Scan for the cell matching the given text and deliver its [X, Y] coordinate at center. 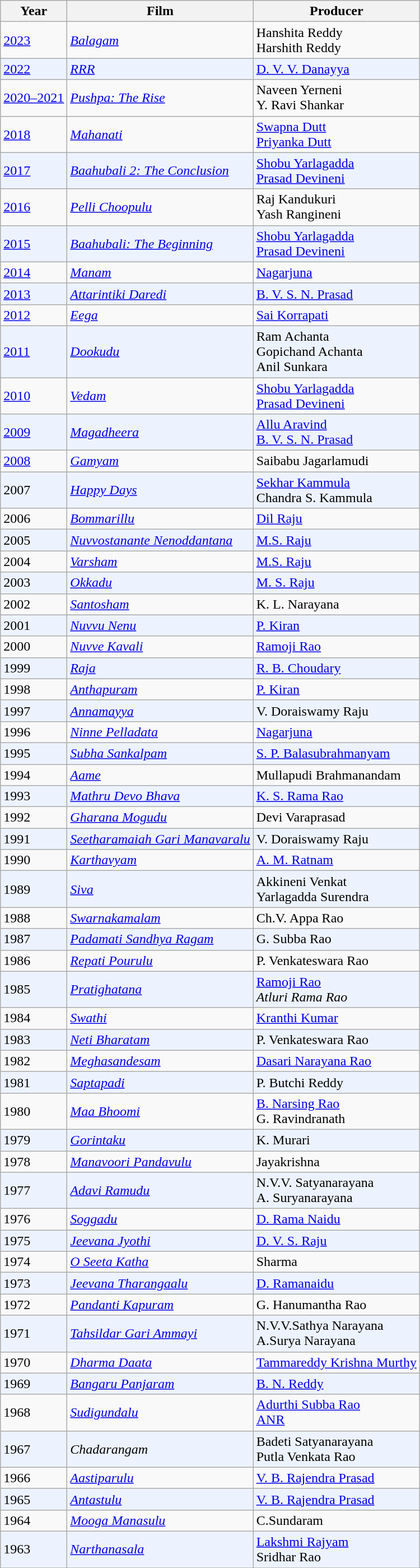
K. L. Narayana [336, 604]
1969 [34, 1384]
Manam [160, 272]
2010 [34, 396]
Aame [160, 775]
Tammareddy Krishna Murthy [336, 1362]
Okkadu [160, 583]
B. N. Reddy [336, 1384]
1982 [34, 1061]
1963 [34, 1549]
Dookudu [160, 351]
1981 [34, 1082]
Shobu Yarlagadda Prasad Devineni [336, 396]
Akkineni VenkatYarlagadda Surendra [336, 889]
Pelli Choopulu [160, 207]
1996 [34, 732]
Nuvvostanante Nenoddantana [160, 540]
Anthapuram [160, 689]
Mathru Devo Bhava [160, 796]
Gamyam [160, 461]
Producer [336, 11]
Karthavyam [160, 860]
1974 [34, 1262]
Bommarillu [160, 519]
Repati Pourulu [160, 961]
2008 [34, 461]
Dasari Narayana Rao [336, 1061]
Year [34, 11]
2006 [34, 519]
S. P. Balasubrahmanyam [336, 753]
Ninne Pelladata [160, 732]
Film [160, 11]
Narthanasala [160, 1549]
Happy Days [160, 490]
Sudigundalu [160, 1412]
Annamayya [160, 711]
Subha Sankalpam [160, 753]
Saibabu Jagarlamudi [336, 461]
1970 [34, 1362]
Neti Bharatam [160, 1040]
D. V. S. Raju [336, 1241]
2016 [34, 207]
Bangaru Panjaram [160, 1384]
Tahsildar Gari Ammayi [160, 1334]
1992 [34, 818]
Baahubali: The Beginning [160, 243]
Ram AchantaGopichand Achanta Anil Sunkara [336, 351]
Dharma Daata [160, 1362]
Aastiparulu [160, 1478]
A. M. Ratnam [336, 860]
1989 [34, 889]
1984 [34, 1018]
Meghasandesam [160, 1061]
D. Rama Naidu [336, 1219]
2001 [34, 625]
M. S. Raju [336, 583]
Mahanati [160, 134]
2020–2021 [34, 98]
1980 [34, 1111]
2012 [34, 315]
Swarnakamalam [160, 918]
D. Ramanaidu [336, 1283]
Raj KandukuriYash Rangineni [336, 207]
2018 [34, 134]
1972 [34, 1305]
N.V.V. SatyanarayanaA. Suryanarayana [336, 1190]
2009 [34, 433]
Soggadu [160, 1219]
Attarintiki Daredi [160, 294]
Raja [160, 668]
Ch.V. Appa Rao [336, 918]
1971 [34, 1334]
Varsham [160, 562]
R. B. Choudary [336, 668]
1965 [34, 1499]
Dil Raju [336, 519]
Chadarangam [160, 1449]
Eega [160, 315]
Antastulu [160, 1499]
1990 [34, 860]
Balagam [160, 40]
1983 [34, 1040]
2013 [34, 294]
1973 [34, 1283]
Mullapudi Brahmanandam [336, 775]
Swapna DuttPriyanka Dutt [336, 134]
Devi Varaprasad [336, 818]
Swathi [160, 1018]
1964 [34, 1520]
Badeti SatyanarayanaPutla Venkata Rao [336, 1449]
Lakshmi RajyamSridhar Rao [336, 1549]
1968 [34, 1412]
Jayakrishna [336, 1162]
Siva [160, 889]
Maa Bhoomi [160, 1111]
O Seeta Katha [160, 1262]
2004 [34, 562]
1999 [34, 668]
Jeevana Jyothi [160, 1241]
G. Hanumantha Rao [336, 1305]
Adurthi Subba RaoANR [336, 1412]
Pratighatana [160, 990]
2002 [34, 604]
1966 [34, 1478]
Seetharamaiah Gari Manavaralu [160, 839]
2017 [34, 170]
2023 [34, 40]
Kranthi Kumar [336, 1018]
Ramoji RaoAtluri Rama Rao [336, 990]
2003 [34, 583]
2014 [34, 272]
1988 [34, 918]
2015 [34, 243]
RRR [160, 69]
1976 [34, 1219]
2005 [34, 540]
Gorintaku [160, 1140]
Sharma [336, 1262]
1998 [34, 689]
1994 [34, 775]
K. Murari [336, 1140]
1986 [34, 961]
G. Subba Rao [336, 939]
Naveen Yerneni Y. Ravi Shankar [336, 98]
1979 [34, 1140]
1997 [34, 711]
1995 [34, 753]
Santosham [160, 604]
Allu AravindB. V. S. N. Prasad [336, 433]
2011 [34, 351]
1987 [34, 939]
D. V. V. Danayya [336, 69]
Vedam [160, 396]
C.Sundaram [336, 1520]
Jeevana Tharangaalu [160, 1283]
Ramoji Rao [336, 647]
Padamati Sandhya Ragam [160, 939]
Baahubali 2: The Conclusion [160, 170]
K. S. Rama Rao [336, 796]
Manavoori Pandavulu [160, 1162]
P. Butchi Reddy [336, 1082]
1975 [34, 1241]
Saptapadi [160, 1082]
Sai Korrapati [336, 315]
Nuvve Kavali [160, 647]
Pandanti Kapuram [160, 1305]
1985 [34, 990]
Sekhar KammulaChandra S. Kammula [336, 490]
Adavi Ramudu [160, 1190]
1977 [34, 1190]
Mooga Manasulu [160, 1520]
1991 [34, 839]
1967 [34, 1449]
Hanshita ReddyHarshith Reddy [336, 40]
2007 [34, 490]
Gharana Mogudu [160, 818]
2000 [34, 647]
B. Narsing RaoG. Ravindranath [336, 1111]
1993 [34, 796]
Pushpa: The Rise [160, 98]
2022 [34, 69]
1978 [34, 1162]
B. V. S. N. Prasad [336, 294]
N.V.V.Sathya NarayanaA.Surya Narayana [336, 1334]
Nuvvu Nenu [160, 625]
Magadheera [160, 433]
